Find where the given text appears and provide that cell's center as [X, Y] coordinate. 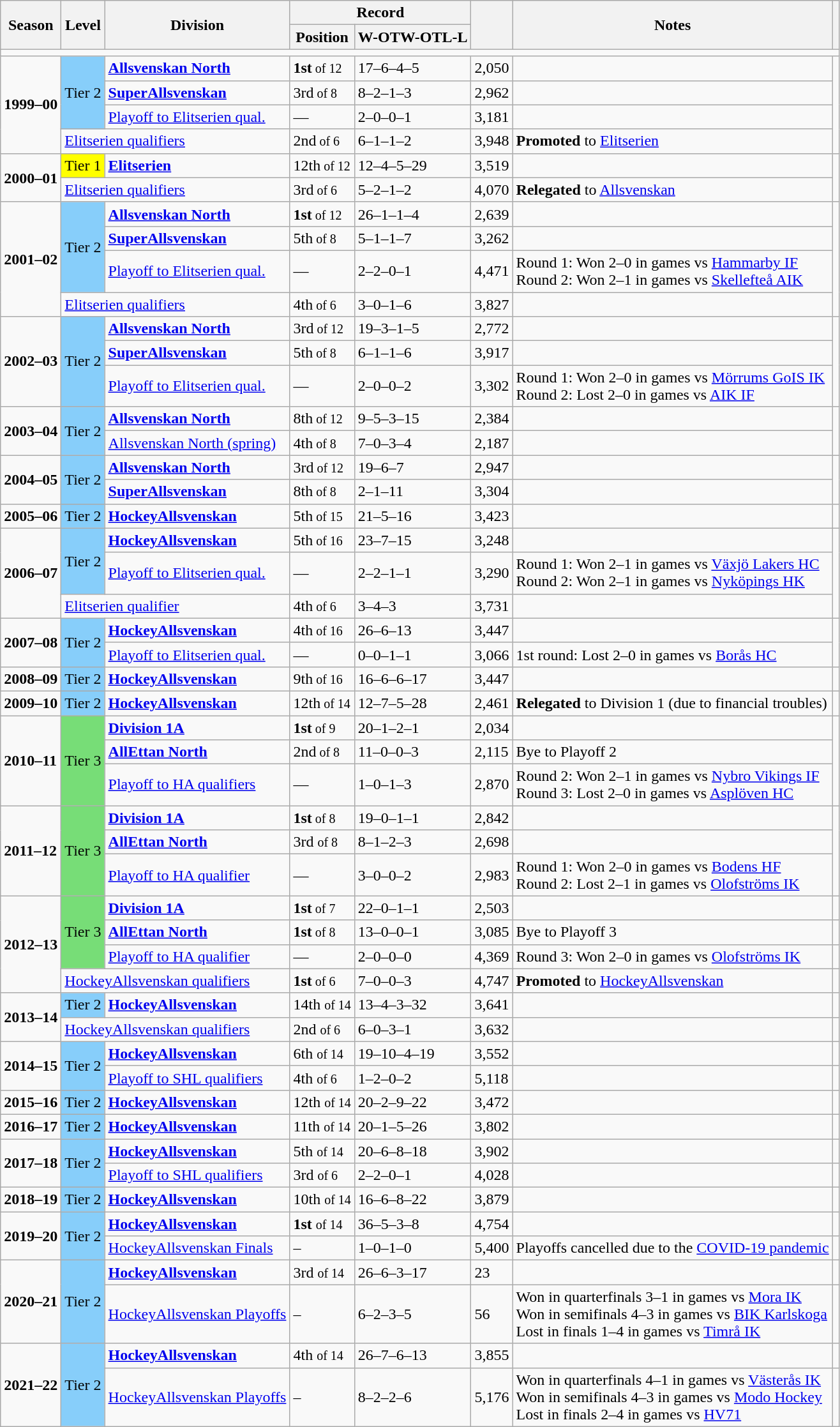
6th of 14 [322, 1053]
3,917 [491, 353]
8–2–2–6 [412, 1397]
0–0–1–1 [412, 654]
11th of 14 [322, 1126]
Round 3: Won 2–0 in games vs Olofströms IK [673, 956]
2003–04 [31, 431]
3,731 [491, 606]
2,962 [491, 93]
1–0–1–0 [412, 1248]
2–2–1–1 [412, 573]
2013–14 [31, 1017]
56 [491, 1314]
1st round: Lost 2–0 in games vs Borås HC [673, 654]
2,461 [491, 703]
6–1–1–6 [412, 353]
Won in quarterfinals 4–1 in games vs Västerås IKWon in semifinals 4–3 in games vs Modo HockeyLost in finals 2–4 in games vs HV71 [673, 1397]
2,503 [491, 908]
2–0–0–2 [412, 386]
20–1–5–26 [412, 1126]
23 [491, 1272]
Round 1: Won 2–0 in games vs Mörrums GoIS IKRound 2: Lost 2–0 in games vs AIK IF [673, 386]
1st of 6 [322, 981]
3,066 [491, 654]
2,187 [491, 443]
2,034 [491, 727]
2005–06 [31, 516]
3,948 [491, 141]
2,870 [491, 785]
4,754 [491, 1224]
2002–03 [31, 361]
2,050 [491, 68]
21–5–16 [412, 516]
Playoffs cancelled due to the COVID-19 pandemic [673, 1248]
2,772 [491, 329]
2011–12 [31, 850]
2–1–11 [412, 492]
3,641 [491, 1005]
Promoted to Elitserien [673, 141]
2018–19 [31, 1200]
2004–05 [31, 479]
1st of 7 [322, 908]
Elitserien [197, 165]
Allsvenskan North (spring) [197, 443]
4th of 8 [322, 443]
5–2–1–2 [412, 190]
3,802 [491, 1126]
22–0–1–1 [412, 908]
Notes [673, 25]
1st of 14 [322, 1224]
3,290 [491, 573]
Division [197, 25]
Position [322, 37]
2019–20 [31, 1236]
3rd of 14 [322, 1272]
4th of 16 [322, 630]
4,747 [491, 981]
5,176 [491, 1397]
2,639 [491, 214]
16–6–6–17 [412, 679]
9–5–3–15 [412, 419]
4,070 [491, 190]
14th of 14 [322, 1005]
2017–18 [31, 1163]
2016–17 [31, 1126]
17–6–4–5 [412, 68]
2,115 [491, 752]
8–2–1–3 [412, 93]
Tier 1 [83, 165]
2006–07 [31, 573]
4th of 14 [322, 1355]
7–0–0–3 [412, 981]
7–0–3–4 [412, 443]
6–1–1–2 [412, 141]
12–4–5–29 [412, 165]
3,423 [491, 516]
3–0–0–2 [412, 875]
Level [83, 25]
20–2–9–22 [412, 1102]
2000–01 [31, 177]
3,472 [491, 1102]
2,384 [491, 419]
2012–13 [31, 944]
13–0–0–1 [412, 932]
8–1–2–3 [412, 842]
8th of 8 [322, 492]
16–6–8–22 [412, 1200]
1–2–0–2 [412, 1078]
2010–11 [31, 760]
6–2–3–5 [412, 1314]
4,369 [491, 956]
5,400 [491, 1248]
13–4–3–32 [412, 1005]
1st of 9 [322, 727]
3,552 [491, 1053]
4,471 [491, 271]
12th of 12 [322, 165]
Elitserien qualifier [176, 606]
Promoted to HockeyAllsvenskan [673, 981]
3,304 [491, 492]
1–0–1–3 [412, 785]
19–0–1–1 [412, 818]
9th of 16 [322, 679]
3,855 [491, 1355]
5th of 15 [322, 516]
19–3–1–5 [412, 329]
2007–08 [31, 642]
26–1–1–4 [412, 214]
Playoff to HA qualifiers [197, 785]
Season [31, 25]
3,879 [491, 1200]
2015–16 [31, 1102]
36–5–3–8 [412, 1224]
2009–10 [31, 703]
W-OTW-OTL-L [412, 37]
Won in quarterfinals 3–1 in games vs Mora IKWon in semifinals 4–3 in games vs BIK KarlskogaLost in finals 1–4 in games vs Timrå IK [673, 1314]
2,947 [491, 467]
12–7–5–28 [412, 703]
3,827 [491, 305]
11–0–0–3 [412, 752]
HockeyAllsvenskan Finals [197, 1248]
3,248 [491, 540]
5,118 [491, 1078]
Round 1: Won 2–1 in games vs Växjö Lakers HCRound 2: Won 2–1 in games vs Nyköpings HK [673, 573]
2014–15 [31, 1066]
5–1–1–7 [412, 238]
19–6–7 [412, 467]
8th of 12 [322, 419]
3,902 [491, 1151]
3,302 [491, 386]
20–6–8–18 [412, 1151]
Round 1: Won 2–0 in games vs Bodens HFRound 2: Lost 2–1 in games vs Olofströms IK [673, 875]
19–10–4–19 [412, 1053]
Round 1: Won 2–0 in games vs Hammarby IFRound 2: Won 2–1 in games vs Skellefteå AIK [673, 271]
3,519 [491, 165]
2,842 [491, 818]
5th of 16 [322, 540]
2–0–0–1 [412, 117]
3,181 [491, 117]
10th of 14 [322, 1200]
26–6–3–17 [412, 1272]
Bye to Playoff 3 [673, 932]
26–7–6–13 [412, 1355]
Relegated to Division 1 (due to financial troubles) [673, 703]
2001–02 [31, 259]
3,085 [491, 932]
5th of 14 [322, 1151]
2021–22 [31, 1385]
2020–21 [31, 1302]
3–4–3 [412, 606]
Bye to Playoff 2 [673, 752]
Round 2: Won 2–1 in games vs Nybro Vikings IFRound 3: Lost 2–0 in games vs Asplöven HC [673, 785]
Relegated to Allsvenskan [673, 190]
2008–09 [31, 679]
3–0–1–6 [412, 305]
2,698 [491, 842]
3,632 [491, 1029]
3,262 [491, 238]
2nd of 8 [322, 752]
1999–00 [31, 105]
26–6–13 [412, 630]
4,028 [491, 1175]
2–0–0–0 [412, 956]
2,983 [491, 875]
23–7–15 [412, 540]
Record [380, 13]
20–1–2–1 [412, 727]
6–0–3–1 [412, 1029]
